For the text-containing cell, return its midpoint in (X, Y) coordinate format. 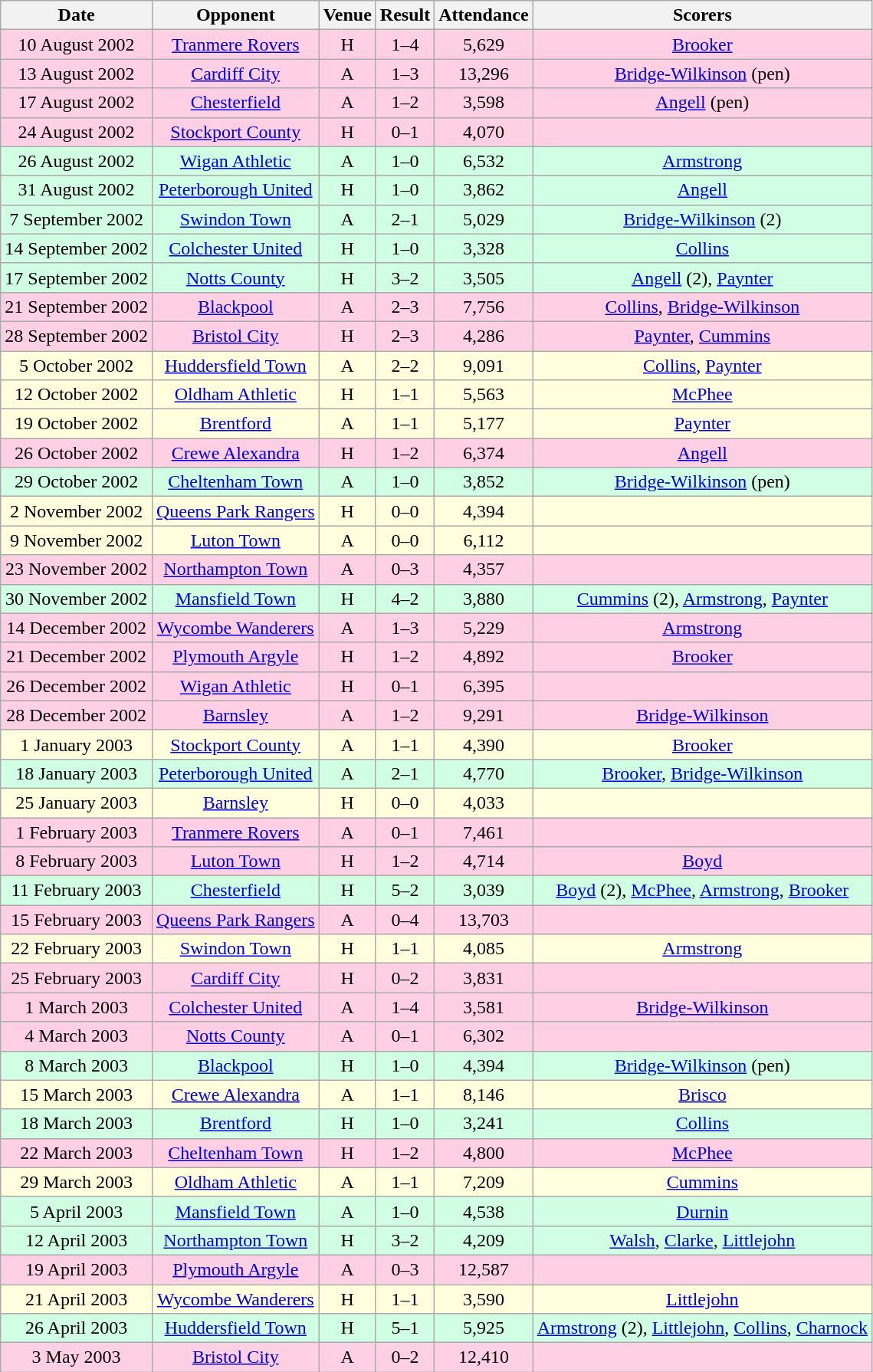
Collins, Bridge-Wilkinson (702, 307)
6,395 (484, 686)
28 December 2002 (77, 715)
Paynter, Cummins (702, 336)
4,390 (484, 744)
5–1 (405, 1328)
9 November 2002 (77, 540)
15 February 2003 (77, 920)
Attendance (484, 15)
5 October 2002 (77, 366)
4,033 (484, 803)
24 August 2002 (77, 132)
13,703 (484, 920)
26 August 2002 (77, 161)
3,831 (484, 978)
8 March 2003 (77, 1065)
Angell (2), Paynter (702, 277)
4,085 (484, 949)
Brisco (702, 1095)
Bridge-Wilkinson (2) (702, 219)
7,756 (484, 307)
12,410 (484, 1357)
Armstrong (2), Littlejohn, Collins, Charnock (702, 1328)
Cummins (2), Armstrong, Paynter (702, 599)
Date (77, 15)
Boyd (702, 862)
4,892 (484, 657)
Boyd (2), McPhee, Armstrong, Brooker (702, 891)
1 February 2003 (77, 832)
4,770 (484, 773)
26 December 2002 (77, 686)
5,229 (484, 628)
5,629 (484, 44)
4,714 (484, 862)
Cummins (702, 1182)
7,209 (484, 1182)
21 April 2003 (77, 1299)
1 March 2003 (77, 1007)
11 February 2003 (77, 891)
Result (405, 15)
4 March 2003 (77, 1036)
Opponent (235, 15)
3,590 (484, 1299)
7,461 (484, 832)
0–4 (405, 920)
28 September 2002 (77, 336)
29 October 2002 (77, 482)
25 February 2003 (77, 978)
6,112 (484, 540)
3,039 (484, 891)
7 September 2002 (77, 219)
13 August 2002 (77, 74)
4,538 (484, 1211)
26 April 2003 (77, 1328)
Scorers (702, 15)
23 November 2002 (77, 569)
5,177 (484, 424)
3,862 (484, 190)
21 September 2002 (77, 307)
19 October 2002 (77, 424)
15 March 2003 (77, 1095)
4,209 (484, 1240)
5,925 (484, 1328)
21 December 2002 (77, 657)
6,532 (484, 161)
12 April 2003 (77, 1240)
13,296 (484, 74)
8,146 (484, 1095)
12 October 2002 (77, 395)
Collins, Paynter (702, 366)
3,505 (484, 277)
31 August 2002 (77, 190)
3,880 (484, 599)
3,328 (484, 248)
5,029 (484, 219)
6,302 (484, 1036)
4,357 (484, 569)
12,587 (484, 1269)
25 January 2003 (77, 803)
Durnin (702, 1211)
3,598 (484, 103)
26 October 2002 (77, 453)
4,070 (484, 132)
29 March 2003 (77, 1182)
8 February 2003 (77, 862)
4,286 (484, 336)
9,291 (484, 715)
22 March 2003 (77, 1153)
17 September 2002 (77, 277)
3 May 2003 (77, 1357)
18 January 2003 (77, 773)
5,563 (484, 395)
Walsh, Clarke, Littlejohn (702, 1240)
Littlejohn (702, 1299)
1 January 2003 (77, 744)
4–2 (405, 599)
Venue (347, 15)
22 February 2003 (77, 949)
5–2 (405, 891)
5 April 2003 (77, 1211)
14 September 2002 (77, 248)
14 December 2002 (77, 628)
Paynter (702, 424)
6,374 (484, 453)
2 November 2002 (77, 511)
3,581 (484, 1007)
2–2 (405, 366)
Angell (pen) (702, 103)
3,241 (484, 1124)
30 November 2002 (77, 599)
9,091 (484, 366)
Brooker, Bridge-Wilkinson (702, 773)
19 April 2003 (77, 1269)
17 August 2002 (77, 103)
18 March 2003 (77, 1124)
10 August 2002 (77, 44)
4,800 (484, 1153)
3,852 (484, 482)
